Scan for the cell matching the given text and deliver its (x, y) coordinate at center. 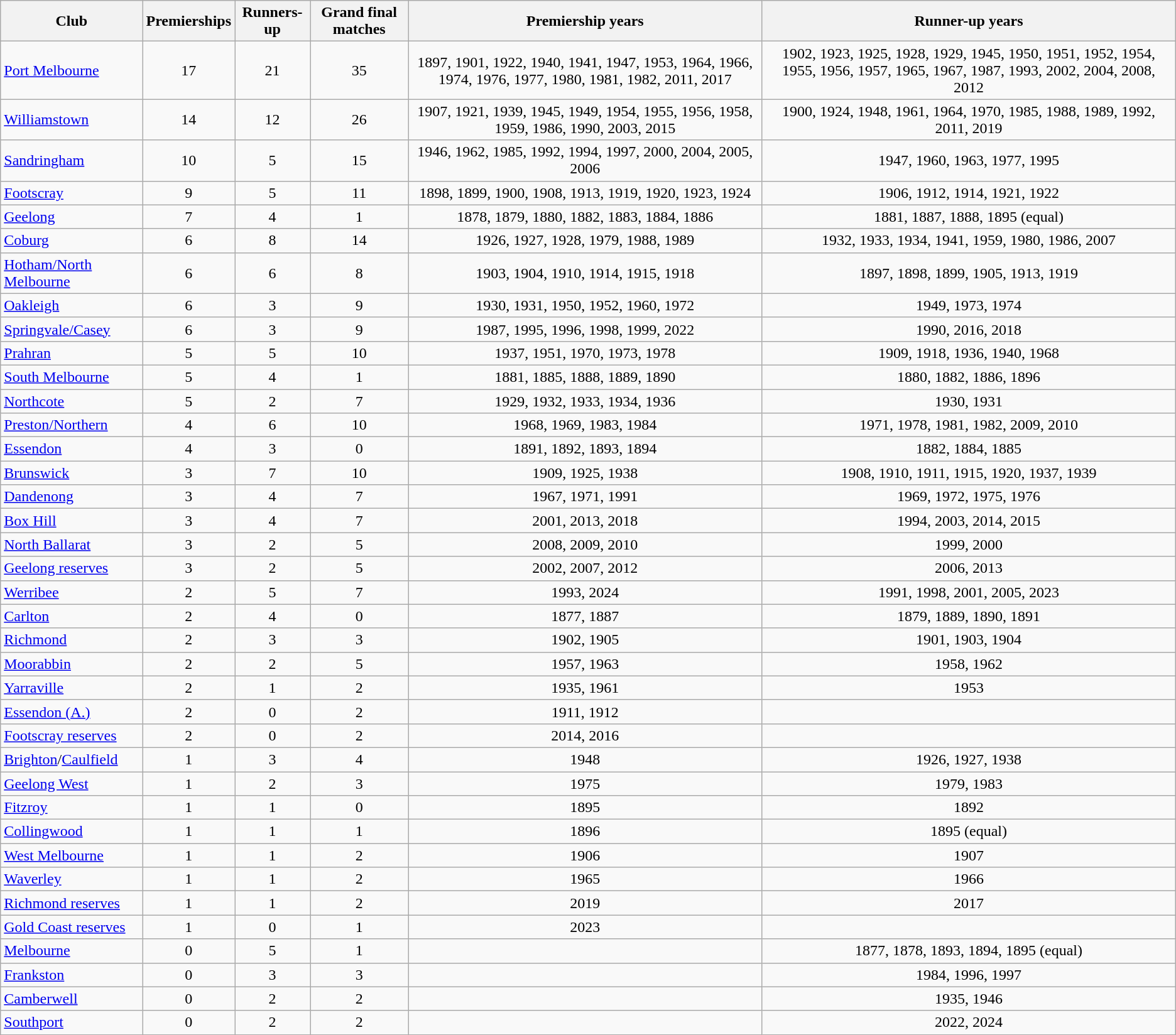
1878, 1879, 1880, 1882, 1883, 1884, 1886 (585, 217)
1895 (equal) (969, 832)
Footscray (72, 193)
Werribee (72, 592)
1948 (585, 759)
1987, 1995, 1996, 1998, 1999, 2022 (585, 329)
Footscray reserves (72, 735)
Oakleigh (72, 305)
1957, 1963 (585, 664)
15 (359, 161)
1896 (585, 832)
1984, 1996, 1997 (969, 975)
Southport (72, 1022)
35 (359, 70)
1877, 1887 (585, 616)
Carlton (72, 616)
Williamstown (72, 119)
West Melbourne (72, 855)
Frankston (72, 975)
1937, 1951, 1970, 1973, 1978 (585, 353)
1911, 1912 (585, 712)
1900, 1924, 1948, 1961, 1964, 1970, 1985, 1988, 1989, 1992, 2011, 2019 (969, 119)
Premiership years (585, 21)
1993, 2024 (585, 592)
1971, 1978, 1981, 1982, 2009, 2010 (969, 425)
1892 (969, 808)
1930, 1931, 1950, 1952, 1960, 1972 (585, 305)
Geelong (72, 217)
Gold Coast reserves (72, 927)
2002, 2007, 2012 (585, 568)
Brunswick (72, 473)
1881, 1885, 1888, 1889, 1890 (585, 377)
Prahran (72, 353)
Camberwell (72, 999)
1926, 1927, 1928, 1979, 1988, 1989 (585, 241)
Fitzroy (72, 808)
Richmond reserves (72, 903)
Essendon (A.) (72, 712)
1882, 1884, 1885 (969, 449)
26 (359, 119)
17 (188, 70)
2017 (969, 903)
1991, 1998, 2001, 2005, 2023 (969, 592)
Springvale/Casey (72, 329)
Port Melbourne (72, 70)
1946, 1962, 1985, 1992, 1994, 1997, 2000, 2004, 2005, 2006 (585, 161)
1907 (969, 855)
2019 (585, 903)
1953 (969, 688)
1895 (585, 808)
2006, 2013 (969, 568)
1968, 1969, 1983, 1984 (585, 425)
Melbourne (72, 951)
Waverley (72, 879)
2014, 2016 (585, 735)
1979, 1983 (969, 783)
1994, 2003, 2014, 2015 (969, 521)
1902, 1905 (585, 640)
Coburg (72, 241)
1929, 1932, 1933, 1934, 1936 (585, 401)
Yarraville (72, 688)
2008, 2009, 2010 (585, 545)
Grand final matches (359, 21)
1898, 1899, 1900, 1908, 1913, 1919, 1920, 1923, 1924 (585, 193)
1967, 1971, 1991 (585, 497)
Premierships (188, 21)
Moorabbin (72, 664)
1990, 2016, 2018 (969, 329)
2023 (585, 927)
Collingwood (72, 832)
Richmond (72, 640)
2022, 2024 (969, 1022)
1906, 1912, 1914, 1921, 1922 (969, 193)
Runner-up years (969, 21)
1949, 1973, 1974 (969, 305)
1947, 1960, 1963, 1977, 1995 (969, 161)
1926, 1927, 1938 (969, 759)
South Melbourne (72, 377)
1908, 1910, 1911, 1915, 1920, 1937, 1939 (969, 473)
21 (273, 70)
1958, 1962 (969, 664)
1891, 1892, 1893, 1894 (585, 449)
Essendon (72, 449)
1969, 1972, 1975, 1976 (969, 497)
1901, 1903, 1904 (969, 640)
1879, 1889, 1890, 1891 (969, 616)
Dandenong (72, 497)
2001, 2013, 2018 (585, 521)
1902, 1923, 1925, 1928, 1929, 1945, 1950, 1951, 1952, 1954, 1955, 1956, 1957, 1965, 1967, 1987, 1993, 2002, 2004, 2008, 2012 (969, 70)
1932, 1933, 1934, 1941, 1959, 1980, 1986, 2007 (969, 241)
Box Hill (72, 521)
Preston/Northern (72, 425)
1906 (585, 855)
1880, 1882, 1886, 1896 (969, 377)
1897, 1898, 1899, 1905, 1913, 1919 (969, 273)
1907, 1921, 1939, 1945, 1949, 1954, 1955, 1956, 1958, 1959, 1986, 1990, 2003, 2015 (585, 119)
North Ballarat (72, 545)
Club (72, 21)
1965 (585, 879)
1930, 1931 (969, 401)
1935, 1946 (969, 999)
Geelong West (72, 783)
1966 (969, 879)
11 (359, 193)
Runners-up (273, 21)
Geelong reserves (72, 568)
1903, 1904, 1910, 1914, 1915, 1918 (585, 273)
1999, 2000 (969, 545)
1975 (585, 783)
1909, 1925, 1938 (585, 473)
1881, 1887, 1888, 1895 (equal) (969, 217)
1877, 1878, 1893, 1894, 1895 (equal) (969, 951)
Brighton/Caulfield (72, 759)
Sandringham (72, 161)
12 (273, 119)
Northcote (72, 401)
1909, 1918, 1936, 1940, 1968 (969, 353)
Hotham/North Melbourne (72, 273)
1935, 1961 (585, 688)
1897, 1901, 1922, 1940, 1941, 1947, 1953, 1964, 1966, 1974, 1976, 1977, 1980, 1981, 1982, 2011, 2017 (585, 70)
